Pinpoint the cell where the given text exists, returning its (X, Y) midpoint coordinate. 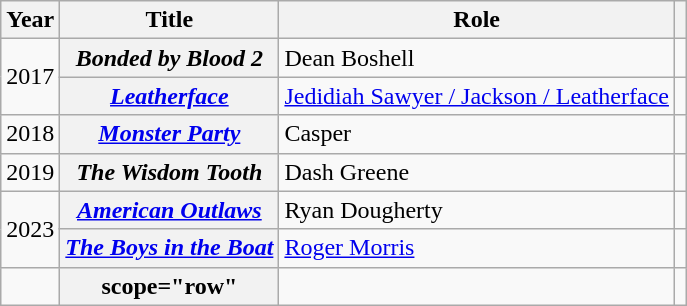
The Boys in the Boat (170, 248)
Leatherface (170, 96)
Ryan Dougherty (477, 210)
Dean Boshell (477, 58)
Roger Morris (477, 248)
The Wisdom Tooth (170, 172)
Jedidiah Sawyer / Jackson / Leatherface (477, 96)
2017 (30, 77)
scope="row" (170, 286)
2019 (30, 172)
Role (477, 20)
Casper (477, 134)
2018 (30, 134)
Title (170, 20)
2023 (30, 229)
Dash Greene (477, 172)
Bonded by Blood 2 (170, 58)
Year (30, 20)
Monster Party (170, 134)
American Outlaws (170, 210)
